From the cell containing the given text, extract its center point as (x, y) coordinate. 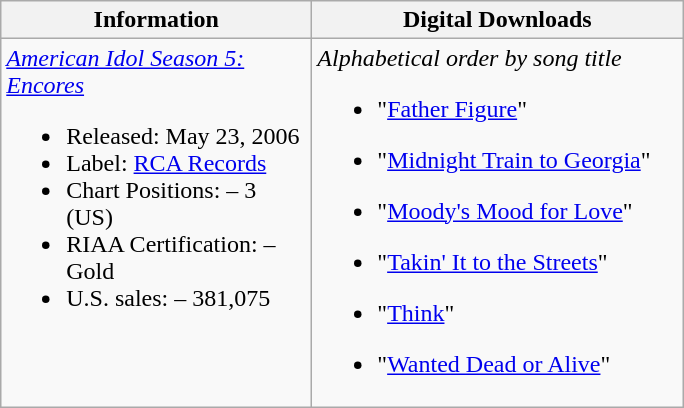
American Idol Season 5: EncoresReleased: May 23, 2006Label: RCA RecordsChart Positions: – 3 (US)RIAA Certification: – GoldU.S. sales: – 381,075 (156, 223)
Information (156, 20)
Digital Downloads (498, 20)
